Pinpoint the cell where the given text exists, returning its [x, y] midpoint coordinate. 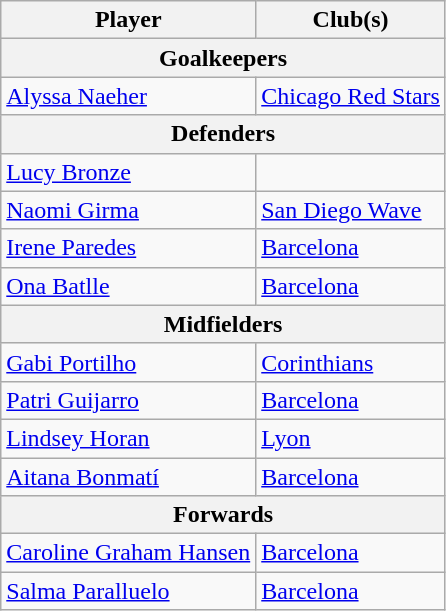
Alyssa Naeher [128, 96]
Aitana Bonmatí [128, 477]
Forwards [224, 515]
Irene Paredes [128, 248]
Patri Guijarro [128, 400]
Club(s) [351, 20]
Player [128, 20]
Corinthians [351, 362]
San Diego Wave [351, 210]
Naomi Girma [128, 210]
Goalkeepers [224, 58]
Caroline Graham Hansen [128, 553]
Chicago Red Stars [351, 96]
Defenders [224, 134]
Lyon [351, 438]
Ona Batlle [128, 286]
Salma Paralluelo [128, 591]
Lindsey Horan [128, 438]
Gabi Portilho [128, 362]
Lucy Bronze [128, 172]
Midfielders [224, 324]
